Return [X, Y] of the center of cell containing provided text 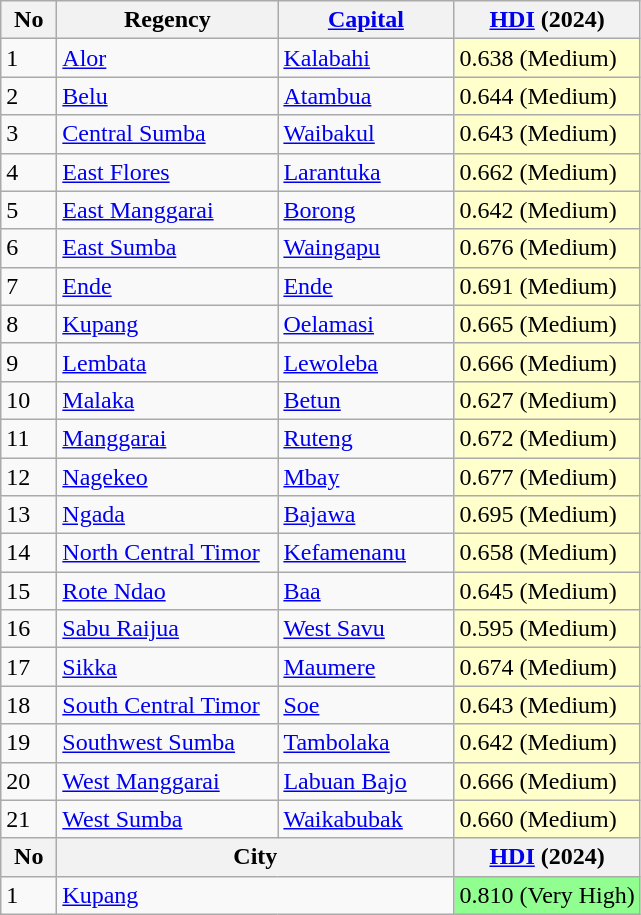
Rote Ndao [168, 591]
0.695 (Medium) [547, 515]
0.644 (Medium) [547, 96]
0.674 (Medium) [547, 667]
7 [29, 286]
10 [29, 400]
0.691 (Medium) [547, 286]
8 [29, 324]
13 [29, 515]
East Sumba [168, 248]
North Central Timor [168, 553]
19 [29, 743]
Baa [366, 591]
Kalabahi [366, 58]
11 [29, 438]
East Flores [168, 172]
Borong [366, 210]
0.665 (Medium) [547, 324]
0.810 (Very High) [547, 895]
0.660 (Medium) [547, 819]
6 [29, 248]
9 [29, 362]
Tambolaka [366, 743]
City [256, 857]
Betun [366, 400]
Ruteng [366, 438]
Oelamasi [366, 324]
Atambua [366, 96]
0.645 (Medium) [547, 591]
West Sumba [168, 819]
Manggarai [168, 438]
0.662 (Medium) [547, 172]
Regency [168, 20]
Maumere [366, 667]
3 [29, 134]
0.638 (Medium) [547, 58]
Waikabubak [366, 819]
Mbay [366, 477]
21 [29, 819]
0.676 (Medium) [547, 248]
15 [29, 591]
West Manggarai [168, 781]
Bajawa [366, 515]
12 [29, 477]
Southwest Sumba [168, 743]
Ngada [168, 515]
Soe [366, 705]
0.595 (Medium) [547, 629]
Kefamenanu [366, 553]
Belu [168, 96]
Sikka [168, 667]
0.658 (Medium) [547, 553]
Malaka [168, 400]
South Central Timor [168, 705]
17 [29, 667]
20 [29, 781]
Alor [168, 58]
Waibakul [366, 134]
West Savu [366, 629]
Waingapu [366, 248]
4 [29, 172]
Capital [366, 20]
14 [29, 553]
0.672 (Medium) [547, 438]
Nagekeo [168, 477]
0.677 (Medium) [547, 477]
East Manggarai [168, 210]
18 [29, 705]
Central Sumba [168, 134]
16 [29, 629]
Lewoleba [366, 362]
Lembata [168, 362]
0.627 (Medium) [547, 400]
2 [29, 96]
5 [29, 210]
Sabu Raijua [168, 629]
Larantuka [366, 172]
Labuan Bajo [366, 781]
